Extract the (x, y) coordinate from the center of the cell holding the provided text.  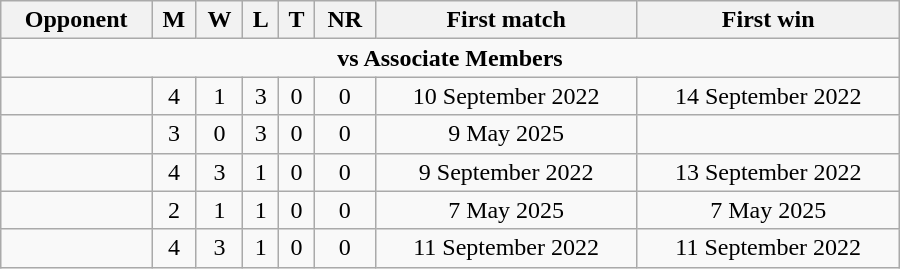
13 September 2022 (768, 172)
First match (506, 20)
L (261, 20)
10 September 2022 (506, 96)
NR (344, 20)
14 September 2022 (768, 96)
T (297, 20)
Opponent (76, 20)
W (219, 20)
vs Associate Members (450, 58)
M (174, 20)
2 (174, 210)
9 September 2022 (506, 172)
First win (768, 20)
9 May 2025 (506, 134)
